Provide the (x, y) coordinate of the cell's center where the given text is located.  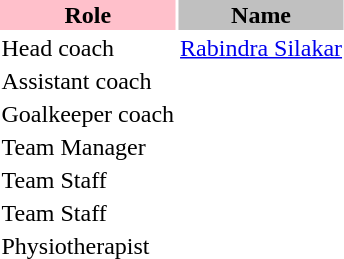
Role (88, 15)
Head coach (88, 48)
Team Manager (88, 147)
Goalkeeper coach (88, 114)
Rabindra Silakar (262, 48)
Assistant coach (88, 81)
Name (262, 15)
